Locate the cell with the specified text and output its [x, y] center coordinate. 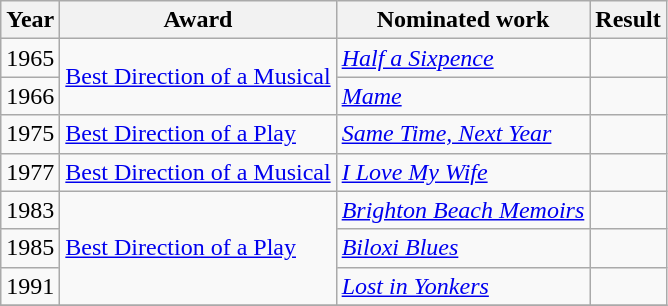
Nominated work [463, 20]
1985 [30, 248]
Same Time, Next Year [463, 134]
Award [198, 20]
I Love My Wife [463, 172]
1966 [30, 96]
Half a Sixpence [463, 58]
Biloxi Blues [463, 248]
Year [30, 20]
1965 [30, 58]
Result [628, 20]
Lost in Yonkers [463, 286]
Brighton Beach Memoirs [463, 210]
Mame [463, 96]
1975 [30, 134]
1977 [30, 172]
1991 [30, 286]
1983 [30, 210]
